Capture the cell that displays the provided text and extract its [x, y] central coordinate. 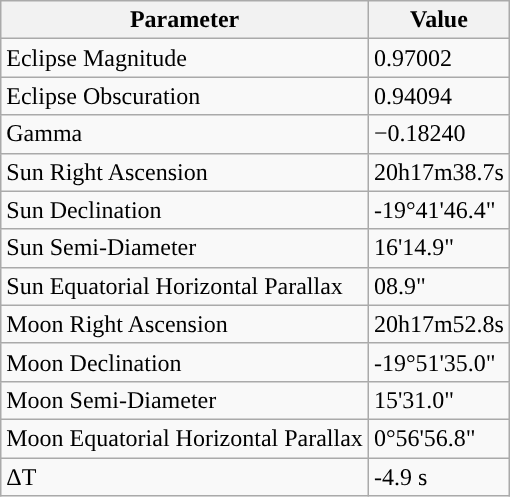
Sun Equatorial Horizontal Parallax [185, 286]
Gamma [185, 134]
-19°41'46.4" [438, 210]
15'31.0" [438, 400]
-4.9 s [438, 477]
16'14.9" [438, 248]
20h17m52.8s [438, 324]
Moon Declination [185, 362]
Eclipse Obscuration [185, 96]
Value [438, 20]
0.97002 [438, 58]
0.94094 [438, 96]
20h17m38.7s [438, 172]
Sun Semi-Diameter [185, 248]
-19°51'35.0" [438, 362]
Sun Declination [185, 210]
Parameter [185, 20]
Moon Right Ascension [185, 324]
−0.18240 [438, 134]
0°56'56.8" [438, 438]
ΔT [185, 477]
Sun Right Ascension [185, 172]
08.9" [438, 286]
Eclipse Magnitude [185, 58]
Moon Semi-Diameter [185, 400]
Moon Equatorial Horizontal Parallax [185, 438]
